Return (X, Y) of the center of cell containing provided text 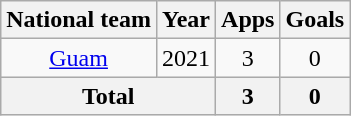
Total (108, 96)
National team (79, 20)
Goals (315, 20)
2021 (186, 58)
Guam (79, 58)
Apps (248, 20)
Year (186, 20)
